Extract the [x, y] coordinate from the center of the cell holding the provided text.  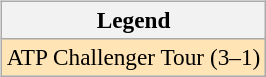
Legend [133, 20]
ATP Challenger Tour (3–1) [133, 57]
